Output the [x, y] coordinate of the center of the cell containing the given text.  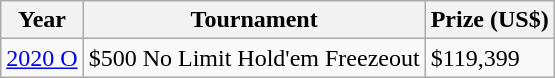
Prize (US$) [490, 20]
2020 O [42, 58]
$500 No Limit Hold'em Freezeout [254, 58]
Tournament [254, 20]
Year [42, 20]
$119,399 [490, 58]
